Provide the (X, Y) coordinate of the cell's center where the given text is located.  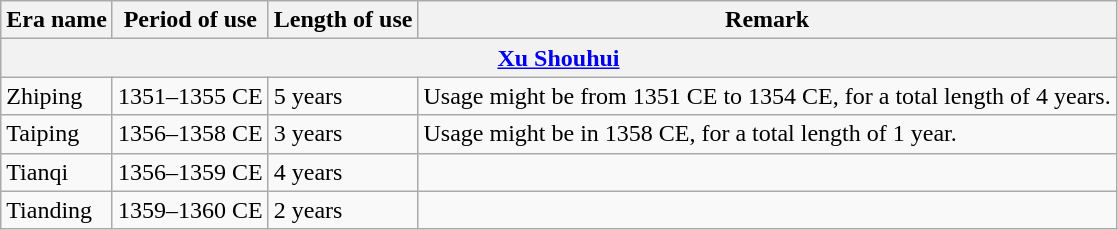
3 years (343, 134)
1356–1359 CE (190, 172)
Length of use (343, 20)
5 years (343, 96)
Zhiping (57, 96)
1351–1355 CE (190, 96)
Tianqi (57, 172)
Xu Shouhui (558, 58)
Usage might be from 1351 CE to 1354 CE, for a total length of 4 years. (767, 96)
2 years (343, 210)
4 years (343, 172)
1356–1358 CE (190, 134)
Remark (767, 20)
Period of use (190, 20)
1359–1360 CE (190, 210)
Taiping (57, 134)
Usage might be in 1358 CE, for a total length of 1 year. (767, 134)
Era name (57, 20)
Tianding (57, 210)
